Output the [X, Y] coordinate of the center of the cell containing the given text.  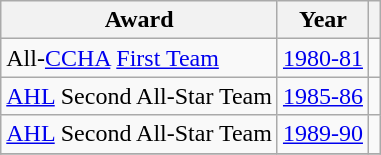
Year [322, 20]
1985-86 [322, 96]
1980-81 [322, 58]
1989-90 [322, 134]
Award [140, 20]
All-CCHA First Team [140, 58]
